Return [x, y] of the center of cell containing provided text 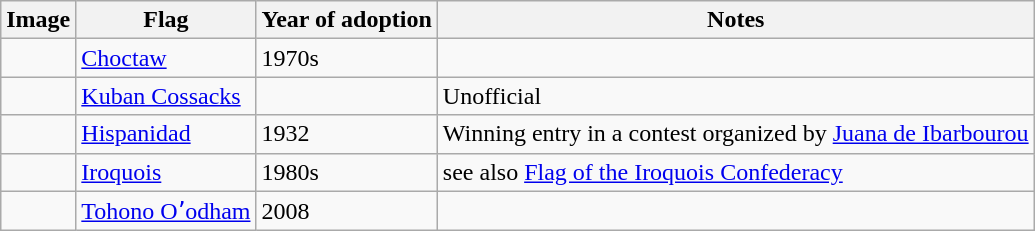
Winning entry in a contest organized by Juana de Ibarbourou [736, 134]
1970s [346, 58]
Flag [166, 20]
Unofficial [736, 96]
1932 [346, 134]
2008 [346, 211]
Tohono Oʼodham [166, 211]
1980s [346, 172]
see also Flag of the Iroquois Confederacy [736, 172]
Year of adoption [346, 20]
Choctaw [166, 58]
Iroquois [166, 172]
Notes [736, 20]
Kuban Cossacks [166, 96]
Hispanidad [166, 134]
Image [38, 20]
